Determine the (x, y) coordinate at the center of the cell enclosing the given text.  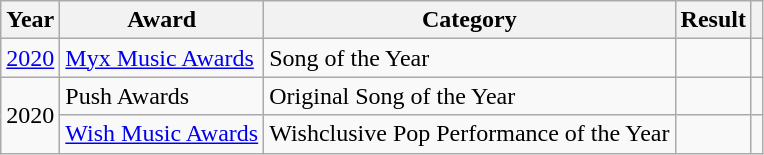
Category (470, 20)
Myx Music Awards (162, 58)
Result (713, 20)
Song of the Year (470, 58)
Wishclusive Pop Performance of the Year (470, 134)
Award (162, 20)
Push Awards (162, 96)
Wish Music Awards (162, 134)
Original Song of the Year (470, 96)
Year (30, 20)
